Find where the given text appears and provide that cell's center as (x, y) coordinate. 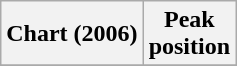
Peakposition (189, 34)
Chart (2006) (72, 34)
